Scan for the cell matching the given text and deliver its [X, Y] coordinate at center. 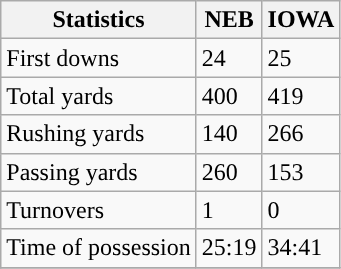
25:19 [229, 248]
0 [301, 210]
Total yards [99, 96]
25 [301, 58]
First downs [99, 58]
Passing yards [99, 172]
24 [229, 58]
266 [301, 134]
Rushing yards [99, 134]
153 [301, 172]
34:41 [301, 248]
IOWA [301, 20]
1 [229, 210]
140 [229, 134]
Statistics [99, 20]
Turnovers [99, 210]
419 [301, 96]
NEB [229, 20]
400 [229, 96]
Time of possession [99, 248]
260 [229, 172]
